Capture the cell that displays the provided text and extract its [x, y] central coordinate. 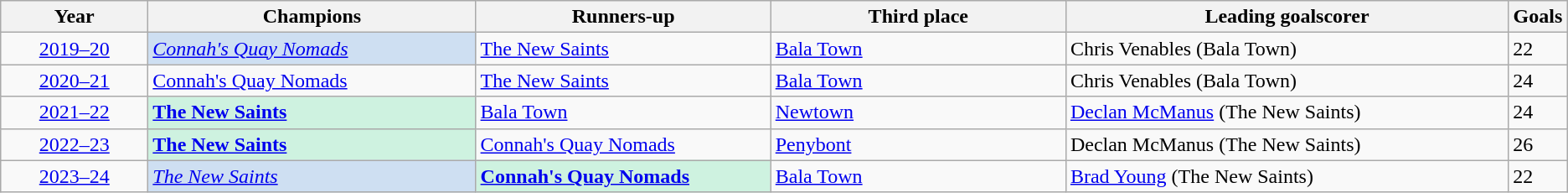
Champions [312, 17]
Penybont [918, 144]
26 [1538, 144]
Leading goalscorer [1287, 17]
2020–21 [75, 81]
2023–24 [75, 176]
2019–20 [75, 49]
Runners-up [623, 17]
Year [75, 17]
2021–22 [75, 112]
Newtown [918, 112]
Third place [918, 17]
Goals [1538, 17]
Brad Young (The New Saints) [1287, 176]
2022–23 [75, 144]
